Return the [X, Y] coordinate for the center point of the cell that contains the specified text.  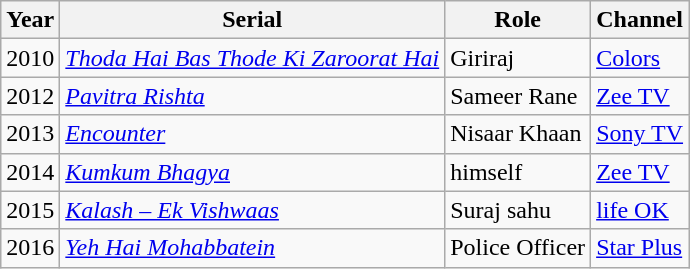
life OK [640, 210]
2015 [30, 210]
Colors [640, 58]
Role [518, 20]
2012 [30, 96]
Encounter [252, 134]
Nisaar Khaan [518, 134]
Sony TV [640, 134]
Thoda Hai Bas Thode Ki Zaroorat Hai [252, 58]
Star Plus [640, 248]
Sameer Rane [518, 96]
2014 [30, 172]
Giriraj [518, 58]
Suraj sahu [518, 210]
Yeh Hai Mohabbatein [252, 248]
Serial [252, 20]
2013 [30, 134]
Channel [640, 20]
2016 [30, 248]
himself [518, 172]
Pavitra Rishta [252, 96]
2010 [30, 58]
Year [30, 20]
Kumkum Bhagya [252, 172]
Kalash – Ek Vishwaas [252, 210]
Police Officer [518, 248]
